Scan for the cell matching the given text and deliver its [X, Y] coordinate at center. 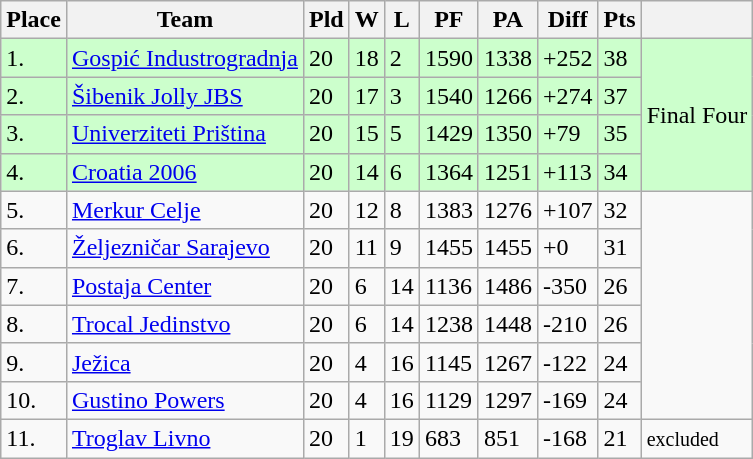
851 [508, 438]
1267 [508, 362]
1238 [448, 324]
Postaja Center [184, 286]
-122 [568, 362]
-169 [568, 400]
1145 [448, 362]
PA [508, 20]
8. [34, 324]
3. [34, 134]
6. [34, 248]
Final Four [697, 115]
4. [34, 172]
17 [366, 96]
38 [620, 58]
Pts [620, 20]
Željezničar Sarajevo [184, 248]
35 [620, 134]
PF [448, 20]
11. [34, 438]
-210 [568, 324]
+113 [568, 172]
10. [34, 400]
Ježica [184, 362]
Team [184, 20]
1251 [508, 172]
-168 [568, 438]
Gospić Industrogradnja [184, 58]
5. [34, 210]
7. [34, 286]
1276 [508, 210]
12 [366, 210]
8 [402, 210]
Place [34, 20]
2 [402, 58]
Trocal Jedinstvo [184, 324]
2. [34, 96]
1540 [448, 96]
Diff [568, 20]
L [402, 20]
1383 [448, 210]
3 [402, 96]
1429 [448, 134]
Pld [326, 20]
32 [620, 210]
5 [402, 134]
-350 [568, 286]
+79 [568, 134]
1129 [448, 400]
1136 [448, 286]
18 [366, 58]
+274 [568, 96]
31 [620, 248]
Univerziteti Priština [184, 134]
1350 [508, 134]
11 [366, 248]
1338 [508, 58]
W [366, 20]
1486 [508, 286]
1590 [448, 58]
+0 [568, 248]
15 [366, 134]
34 [620, 172]
1266 [508, 96]
1297 [508, 400]
9. [34, 362]
19 [402, 438]
1 [366, 438]
1. [34, 58]
21 [620, 438]
683 [448, 438]
Troglav Livno [184, 438]
Šibenik Jolly JBS [184, 96]
1448 [508, 324]
Gustino Powers [184, 400]
+107 [568, 210]
excluded [697, 438]
+252 [568, 58]
Croatia 2006 [184, 172]
1364 [448, 172]
9 [402, 248]
Merkur Celje [184, 210]
37 [620, 96]
